Locate the cell with the specified text and output its [X, Y] center coordinate. 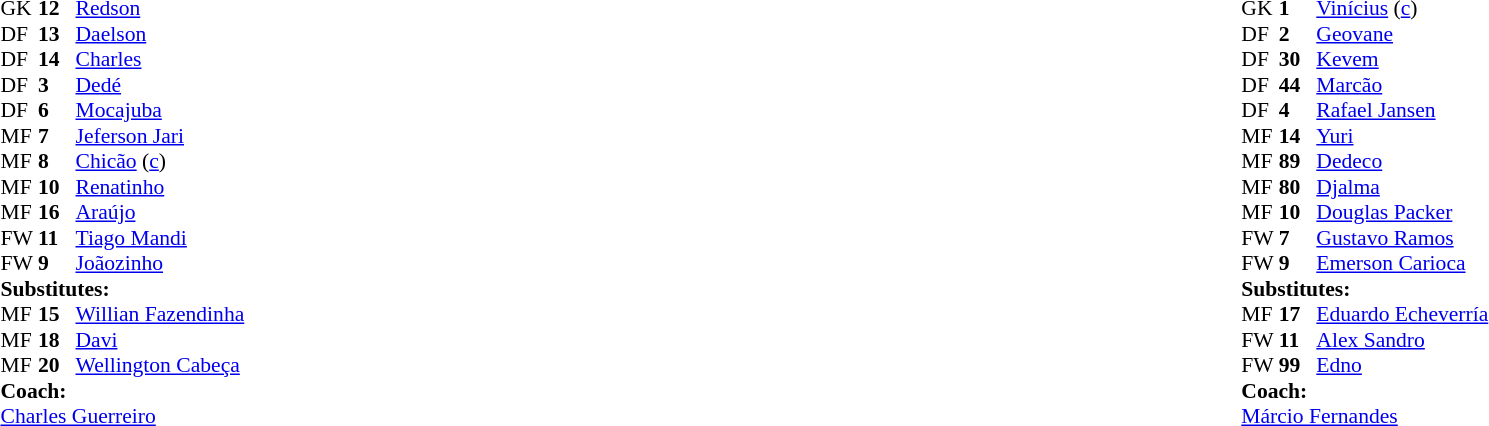
Alex Sandro [1402, 340]
4 [1298, 111]
2 [1298, 34]
Dedeco [1402, 161]
30 [1298, 59]
16 [57, 213]
Davi [160, 340]
Dedé [160, 85]
Edno [1402, 365]
20 [57, 365]
Willian Fazendinha [160, 315]
Mocajuba [160, 111]
Daelson [160, 34]
Gustavo Ramos [1402, 238]
Jeferson Jari [160, 136]
Marcão [1402, 85]
17 [1298, 315]
Kevem [1402, 59]
Renatinho [160, 187]
13 [57, 34]
Charles [160, 59]
15 [57, 315]
Douglas Packer [1402, 213]
3 [57, 85]
Rafael Jansen [1402, 111]
6 [57, 111]
Eduardo Echeverría [1402, 315]
44 [1298, 85]
18 [57, 340]
Chicão (c) [160, 161]
Djalma [1402, 187]
8 [57, 161]
89 [1298, 161]
Wellington Cabeça [160, 365]
Tiago Mandi [160, 238]
Yuri [1402, 136]
Joãozinho [160, 263]
Geovane [1402, 34]
Araújo [160, 213]
80 [1298, 187]
Emerson Carioca [1402, 263]
99 [1298, 365]
